Return the (X, Y) coordinate for the center point of the cell that contains the specified text.  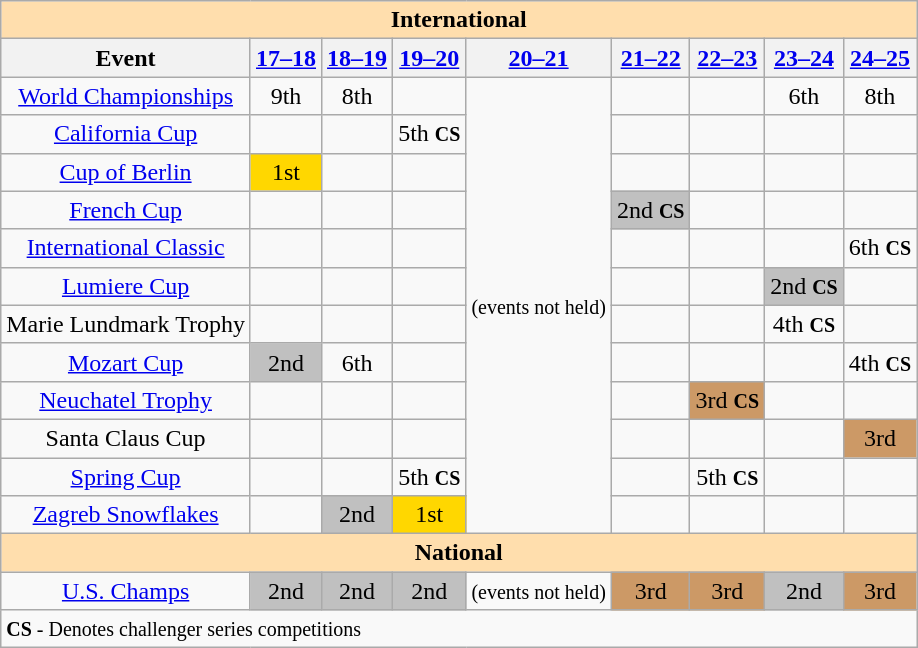
International (459, 20)
23–24 (804, 58)
Neuchatel Trophy (126, 400)
9th (286, 96)
20–21 (538, 58)
6th CS (880, 248)
18–19 (358, 58)
California Cup (126, 134)
Cup of Berlin (126, 172)
Santa Claus Cup (126, 438)
19–20 (430, 58)
International Classic (126, 248)
CS - Denotes challenger series competitions (459, 629)
22–23 (728, 58)
Spring Cup (126, 477)
17–18 (286, 58)
Mozart Cup (126, 362)
World Championships (126, 96)
French Cup (126, 210)
U.S. Champs (126, 591)
24–25 (880, 58)
Lumiere Cup (126, 286)
21–22 (650, 58)
Zagreb Snowflakes (126, 515)
3rd CS (728, 400)
Marie Lundmark Trophy (126, 324)
Event (126, 58)
National (459, 553)
